Extract the [x, y] coordinate from the center of the cell holding the provided text.  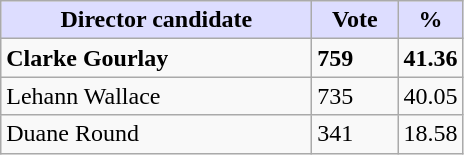
40.05 [430, 96]
Vote [355, 20]
341 [355, 134]
% [430, 20]
Duane Round [156, 134]
Director candidate [156, 20]
Clarke Gourlay [156, 58]
Lehann Wallace [156, 96]
735 [355, 96]
759 [355, 58]
18.58 [430, 134]
41.36 [430, 58]
